Locate the cell with the specified text and output its (X, Y) center coordinate. 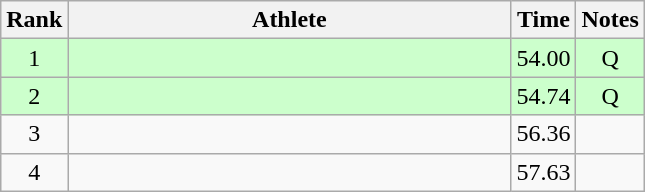
Rank (34, 20)
54.00 (544, 58)
4 (34, 172)
2 (34, 96)
Notes (610, 20)
Time (544, 20)
57.63 (544, 172)
3 (34, 134)
Athlete (290, 20)
1 (34, 58)
54.74 (544, 96)
56.36 (544, 134)
